Scan for the cell matching the given text and deliver its (x, y) coordinate at center. 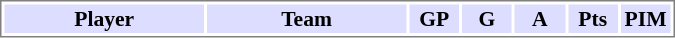
Player (104, 18)
G (487, 18)
A (540, 18)
PIM (646, 18)
Pts (593, 18)
Team (306, 18)
GP (434, 18)
